Return (X, Y) of the center of cell containing provided text 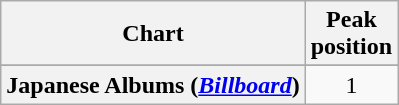
1 (351, 85)
Japanese Albums (Billboard) (153, 85)
Peakposition (351, 34)
Chart (153, 34)
